Determine the (X, Y) coordinate at the center of the cell enclosing the given text.  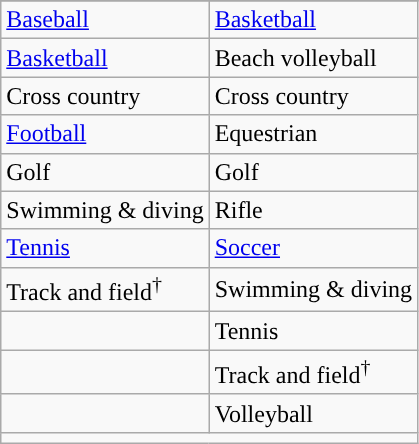
Baseball (105, 20)
Beach volleyball (313, 58)
Soccer (313, 248)
Equestrian (313, 134)
Volleyball (313, 413)
Football (105, 134)
Rifle (313, 210)
